Capture the cell that displays the provided text and extract its (X, Y) central coordinate. 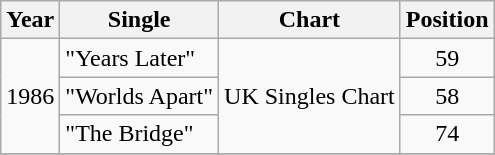
Single (140, 20)
1986 (30, 96)
59 (447, 58)
Year (30, 20)
Position (447, 20)
58 (447, 96)
UK Singles Chart (310, 96)
Chart (310, 20)
74 (447, 134)
"The Bridge" (140, 134)
"Years Later" (140, 58)
"Worlds Apart" (140, 96)
